Detect which cell encompasses the target text, then output its [x, y] center coordinate. 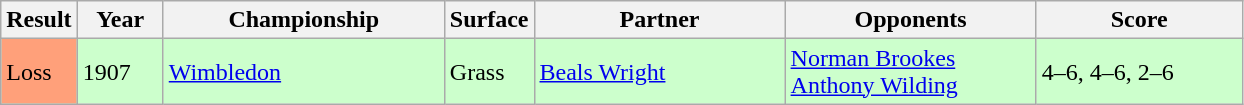
Grass [489, 72]
Beals Wright [660, 72]
Loss [39, 72]
Championship [304, 20]
Norman Brookes Anthony Wilding [910, 72]
Partner [660, 20]
Year [120, 20]
Result [39, 20]
Score [1139, 20]
Surface [489, 20]
Wimbledon [304, 72]
1907 [120, 72]
4–6, 4–6, 2–6 [1139, 72]
Opponents [910, 20]
